Identify which cell holds the provided text, then report its [X, Y] central coordinate. 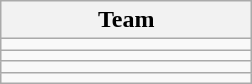
Team [126, 20]
